Determine the [x, y] coordinate at the center of the cell enclosing the given text.  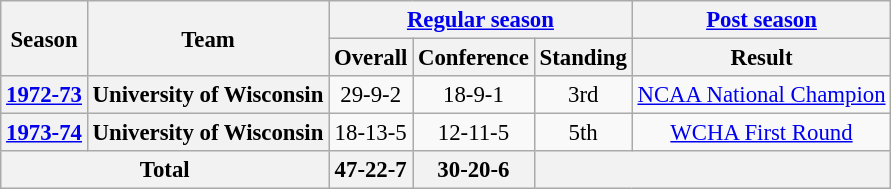
WCHA First Round [762, 133]
Conference [474, 58]
3rd [583, 95]
12-11-5 [474, 133]
Post season [762, 20]
Result [762, 58]
30-20-6 [474, 170]
NCAA National Champion [762, 95]
Team [208, 38]
Regular season [480, 20]
18-9-1 [474, 95]
Total [165, 170]
Overall [371, 58]
5th [583, 133]
1973-74 [44, 133]
18-13-5 [371, 133]
1972-73 [44, 95]
29-9-2 [371, 95]
47-22-7 [371, 170]
Season [44, 38]
Standing [583, 58]
